For the text-containing cell, return its midpoint in [X, Y] coordinate format. 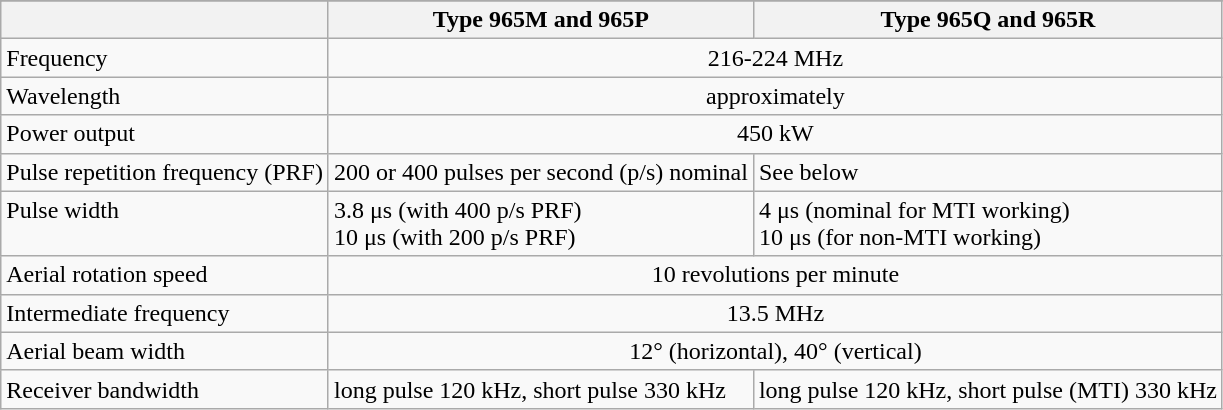
450 kW [775, 134]
200 or 400 pulses per second (p/s) nominal [540, 172]
12° (horizontal), 40° (vertical) [775, 351]
Aerial rotation speed [165, 275]
Aerial beam width [165, 351]
3.8 μs (with 400 p/s PRF) 10 μs (with 200 p/s PRF) [540, 224]
Wavelength [165, 96]
Intermediate frequency [165, 313]
Frequency [165, 58]
4 μs (nominal for MTI working) 10 μs (for non-MTI working) [988, 224]
Pulse repetition frequency (PRF) [165, 172]
10 revolutions per minute [775, 275]
See below [988, 172]
Receiver bandwidth [165, 389]
approximately [775, 96]
13.5 MHz [775, 313]
216-224 MHz [775, 58]
long pulse 120 kHz, short pulse (MTI) 330 kHz [988, 389]
Power output [165, 134]
Type 965M and 965P [540, 20]
long pulse 120 kHz, short pulse 330 kHz [540, 389]
Type 965Q and 965R [988, 20]
Pulse width [165, 224]
